Locate the cell with the specified text and output its (x, y) center coordinate. 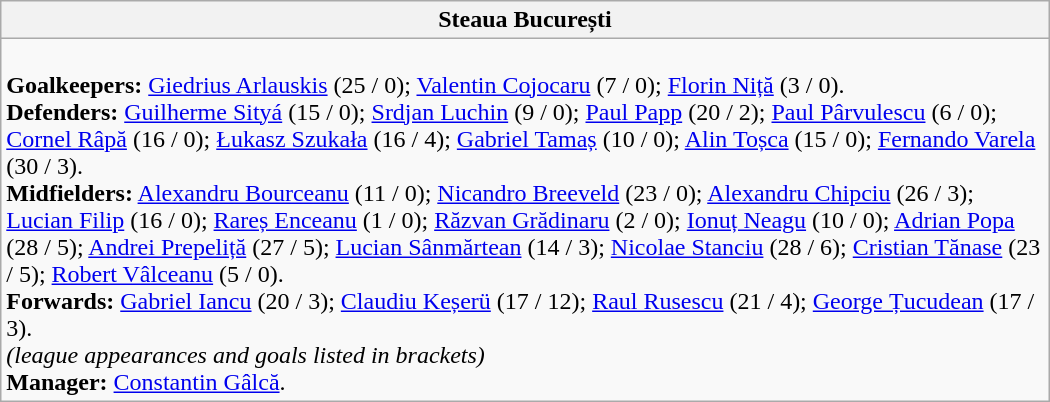
Steaua București (525, 20)
